Provide the [x, y] coordinate of the cell's center where the given text is located.  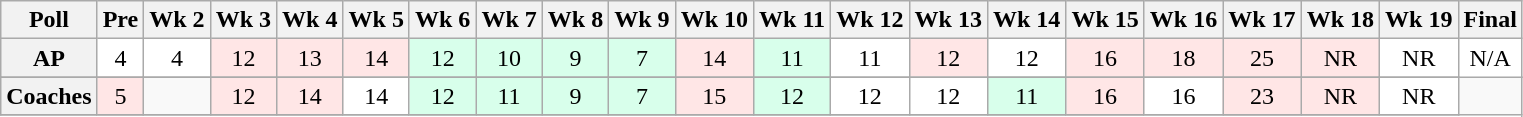
Wk 19 [1419, 20]
Wk 8 [575, 20]
Wk 4 [310, 20]
18 [1183, 58]
Wk 18 [1340, 20]
Wk 9 [642, 20]
23 [1262, 96]
Wk 17 [1262, 20]
Wk 11 [792, 20]
Wk 6 [442, 20]
Wk 3 [243, 20]
Wk 16 [1183, 20]
25 [1262, 58]
Poll [49, 20]
5 [120, 96]
Wk 13 [948, 20]
Wk 2 [177, 20]
Pre [120, 20]
Wk 10 [714, 20]
15 [714, 96]
Coaches [49, 96]
Final [1490, 20]
Wk 14 [1026, 20]
Wk 15 [1105, 20]
Wk 7 [509, 20]
13 [310, 58]
10 [509, 58]
AP [49, 58]
Wk 12 [870, 20]
Wk 5 [376, 20]
N/A [1490, 58]
